Identify which cell holds the provided text, then report its [x, y] central coordinate. 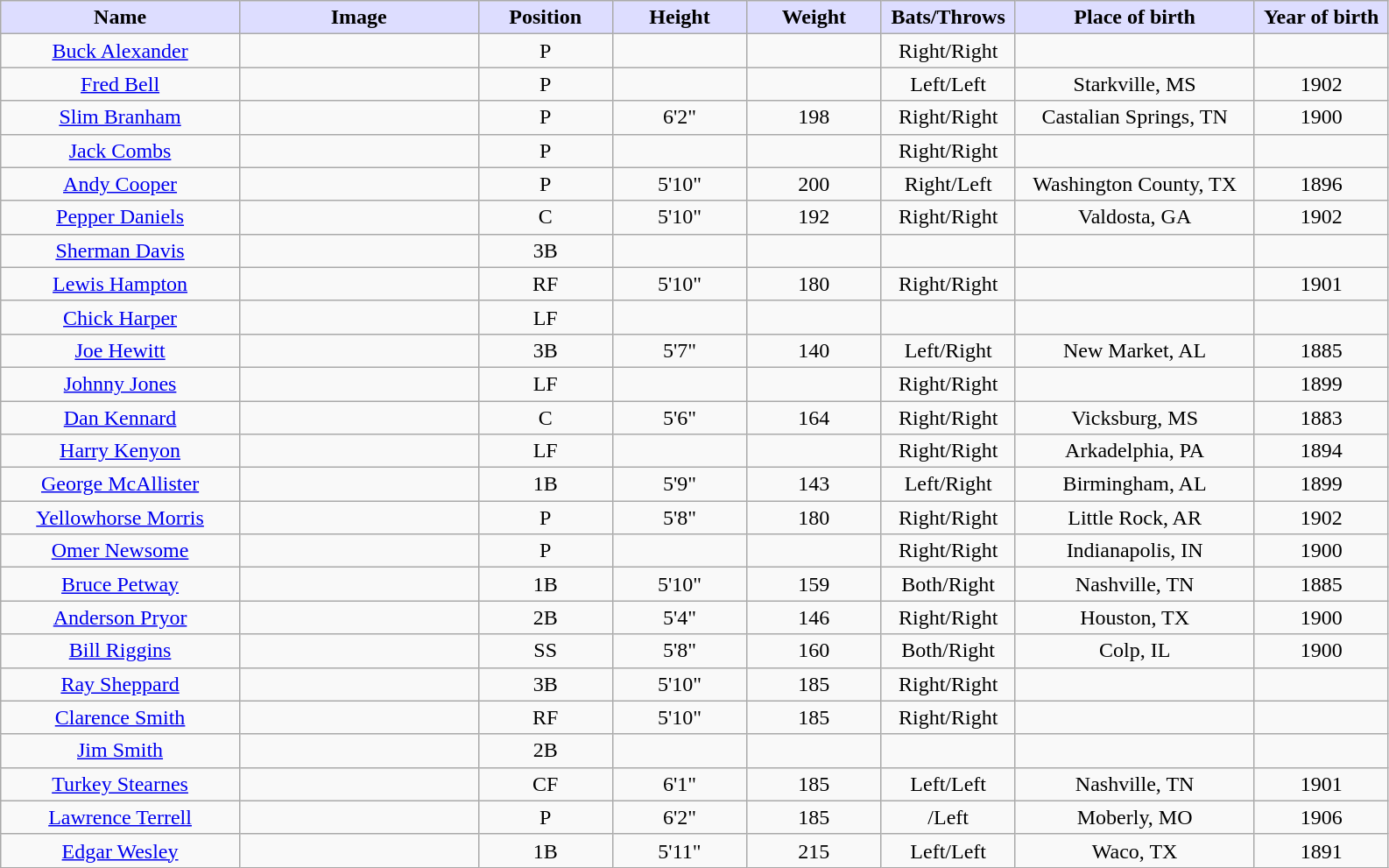
Jack Combs [121, 151]
Moberly, MO [1135, 817]
Washington County, TX [1135, 184]
5'6" [680, 418]
/Left [948, 817]
Johnny Jones [121, 384]
Waco, TX [1135, 850]
1894 [1321, 451]
1883 [1321, 418]
Fred Bell [121, 84]
Turkey Stearnes [121, 784]
Name [121, 18]
143 [814, 484]
Lewis Hampton [121, 284]
215 [814, 850]
Ray Sheppard [121, 684]
Bill Riggins [121, 651]
CF [545, 784]
Image [359, 18]
Castalian Springs, TN [1135, 117]
Starkville, MS [1135, 84]
New Market, AL [1135, 350]
Omer Newsome [121, 551]
Lawrence Terrell [121, 817]
1906 [1321, 817]
Colp, IL [1135, 651]
Vicksburg, MS [1135, 418]
George McAllister [121, 484]
Arkadelphia, PA [1135, 451]
Year of birth [1321, 18]
5'4" [680, 617]
5'9" [680, 484]
160 [814, 651]
Chick Harper [121, 317]
Birmingham, AL [1135, 484]
Weight [814, 18]
Place of birth [1135, 18]
198 [814, 117]
5'7" [680, 350]
Yellowhorse Morris [121, 518]
6'1" [680, 784]
Indianapolis, IN [1135, 551]
Joe Hewitt [121, 350]
192 [814, 217]
Jim Smith [121, 751]
Sherman Davis [121, 251]
Valdosta, GA [1135, 217]
159 [814, 584]
140 [814, 350]
Position [545, 18]
Dan Kennard [121, 418]
Clarence Smith [121, 717]
Houston, TX [1135, 617]
SS [545, 651]
1891 [1321, 850]
Little Rock, AR [1135, 518]
164 [814, 418]
1896 [1321, 184]
Harry Kenyon [121, 451]
Andy Cooper [121, 184]
146 [814, 617]
Pepper Daniels [121, 217]
Bruce Petway [121, 584]
Buck Alexander [121, 51]
Height [680, 18]
Slim Branham [121, 117]
Edgar Wesley [121, 850]
Right/Left [948, 184]
200 [814, 184]
Anderson Pryor [121, 617]
Bats/Throws [948, 18]
5'11" [680, 850]
